Locate the cell with the specified text and output its [X, Y] center coordinate. 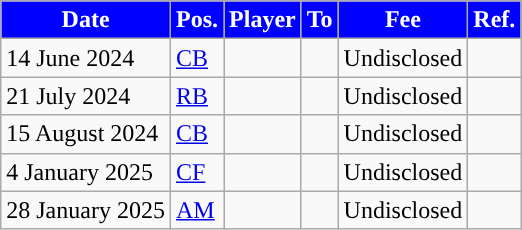
4 January 2025 [86, 172]
Pos. [196, 20]
21 July 2024 [86, 96]
AM [196, 210]
Player [263, 20]
To [320, 20]
15 August 2024 [86, 134]
Ref. [494, 20]
RB [196, 96]
CF [196, 172]
Date [86, 20]
14 June 2024 [86, 58]
28 January 2025 [86, 210]
Fee [403, 20]
